Search for the cell housing the specified text and yield its [x, y] center coordinate. 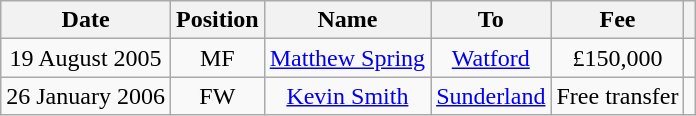
19 August 2005 [86, 58]
£150,000 [618, 58]
FW [217, 96]
MF [217, 58]
Free transfer [618, 96]
Sunderland [491, 96]
26 January 2006 [86, 96]
Position [217, 20]
Watford [491, 58]
Date [86, 20]
Name [347, 20]
Matthew Spring [347, 58]
To [491, 20]
Kevin Smith [347, 96]
Fee [618, 20]
